From the cell containing the given text, extract its center point as [X, Y] coordinate. 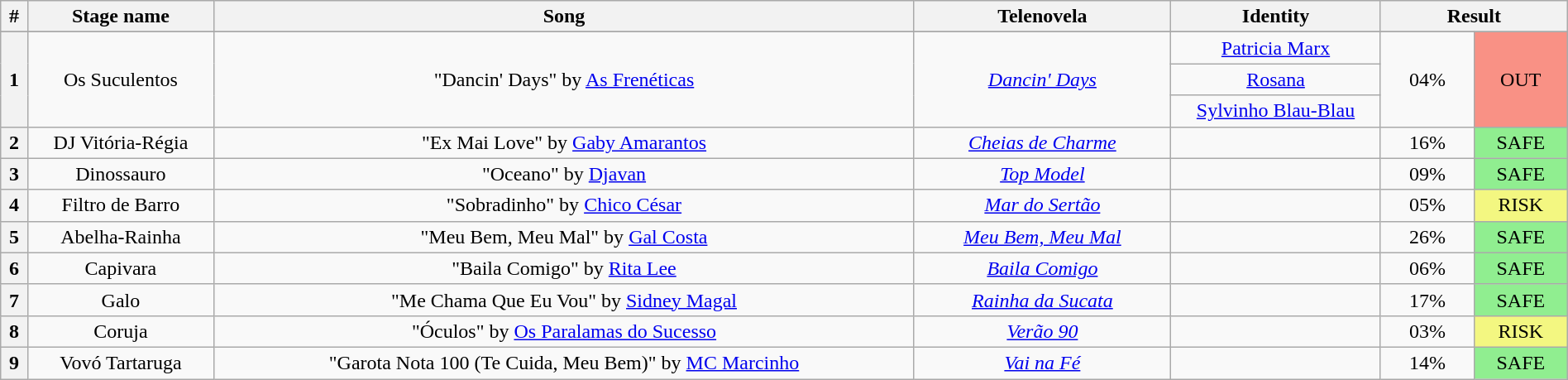
17% [1427, 300]
# [14, 17]
Song [564, 17]
9 [14, 363]
Vai na Fé [1042, 363]
"Sobradinho" by Chico César [564, 205]
"Garota Nota 100 (Te Cuida, Meu Bem)" by MC Marcinho [564, 363]
Dancin' Days [1042, 79]
04% [1427, 79]
Rosana [1276, 79]
"Baila Comigo" by Rita Lee [564, 268]
Verão 90 [1042, 331]
16% [1427, 142]
"Óculos" by Os Paralamas do Sucesso [564, 331]
Telenovela [1042, 17]
"Meu Bem, Meu Mal" by Gal Costa [564, 237]
26% [1427, 237]
Dinossauro [121, 174]
Meu Bem, Meu Mal [1042, 237]
14% [1427, 363]
Baila Comigo [1042, 268]
1 [14, 79]
Capivara [121, 268]
Vovó Tartaruga [121, 363]
8 [14, 331]
Top Model [1042, 174]
6 [14, 268]
05% [1427, 205]
"Ex Mai Love" by Gaby Amarantos [564, 142]
Patricia Marx [1276, 48]
"Dancin' Days" by As Frenéticas [564, 79]
Stage name [121, 17]
Rainha da Sucata [1042, 300]
Result [1474, 17]
5 [14, 237]
"Oceano" by Djavan [564, 174]
7 [14, 300]
Mar do Sertão [1042, 205]
3 [14, 174]
Cheias de Charme [1042, 142]
Os Suculentos [121, 79]
Coruja [121, 331]
4 [14, 205]
OUT [1520, 79]
Sylvinho Blau-Blau [1276, 111]
DJ Vitória-Régia [121, 142]
03% [1427, 331]
06% [1427, 268]
09% [1427, 174]
Filtro de Barro [121, 205]
"Me Chama Que Eu Vou" by Sidney Magal [564, 300]
Galo [121, 300]
2 [14, 142]
Abelha-Rainha [121, 237]
Identity [1276, 17]
